Search for the cell housing the specified text and yield its (X, Y) center coordinate. 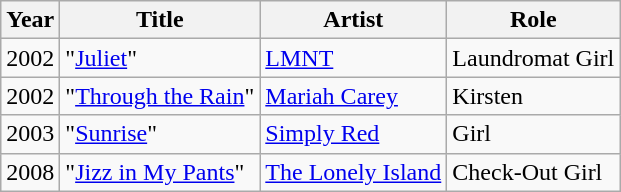
Role (534, 20)
Simply Red (354, 134)
"Through the Rain" (160, 96)
Girl (534, 134)
Laundromat Girl (534, 58)
Artist (354, 20)
Year (30, 20)
LMNT (354, 58)
"Juliet" (160, 58)
Mariah Carey (354, 96)
2008 (30, 172)
"Sunrise" (160, 134)
Kirsten (534, 96)
The Lonely Island (354, 172)
"Jizz in My Pants" (160, 172)
Check-Out Girl (534, 172)
2003 (30, 134)
Title (160, 20)
